Detect which cell encompasses the target text, then output its [x, y] center coordinate. 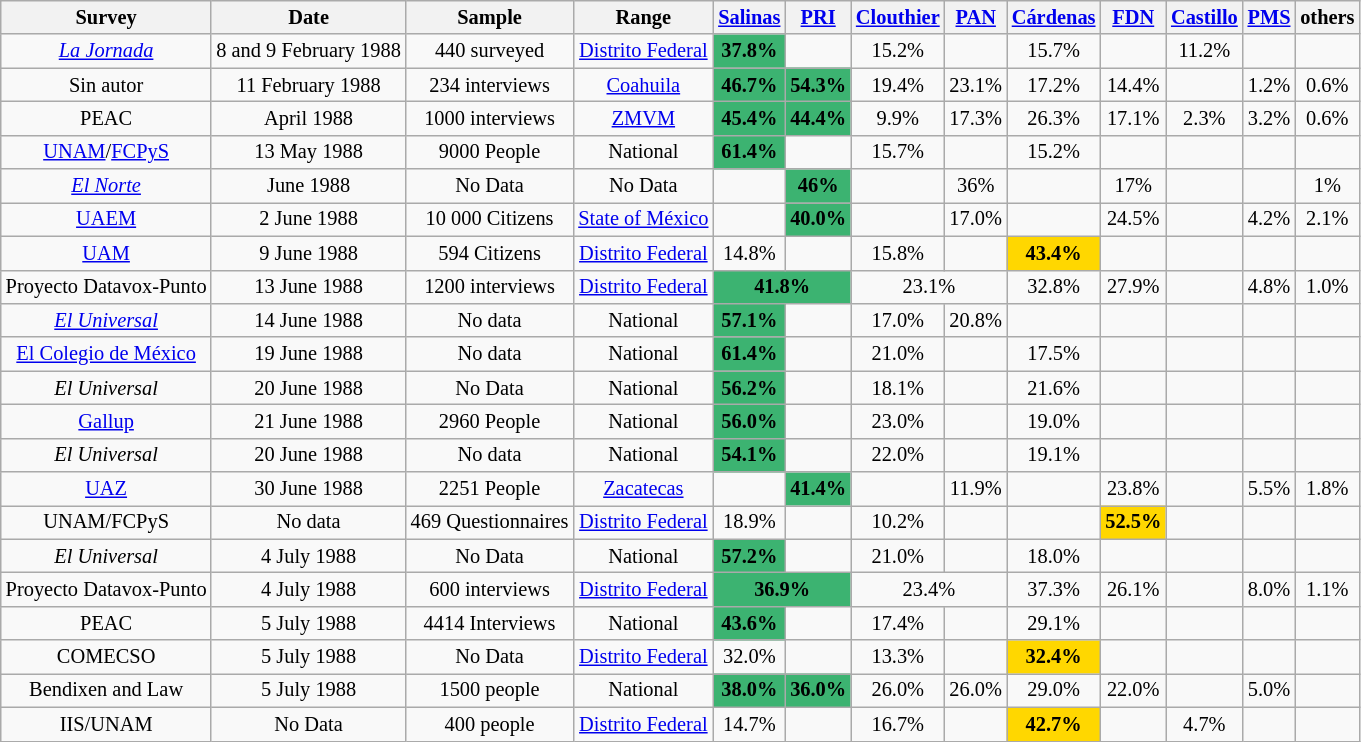
10 000 Citizens [490, 219]
ZMVM [643, 118]
1000 interviews [490, 118]
9 June 1988 [308, 253]
13 June 1988 [308, 287]
others [1327, 17]
46.7% [749, 85]
45.4% [749, 118]
Salinas [749, 17]
15.8% [898, 253]
29.0% [1054, 690]
June 1988 [308, 186]
4.7% [1204, 724]
2.1% [1327, 219]
23.8% [1133, 489]
43.6% [749, 623]
9.9% [898, 118]
57.1% [749, 320]
44.4% [818, 118]
Range [643, 17]
14 June 1988 [308, 320]
32.8% [1054, 287]
20.8% [976, 320]
1.1% [1327, 589]
37.8% [749, 51]
21 June 1988 [308, 421]
1% [1327, 186]
40.0% [818, 219]
17.5% [1054, 354]
469 Questionnaires [490, 522]
234 interviews [490, 85]
57.2% [749, 556]
37.3% [1054, 589]
8.0% [1270, 589]
21.6% [1054, 388]
2960 People [490, 421]
19 June 1988 [308, 354]
Sample [490, 17]
2251 People [490, 489]
8 and 9 February 1988 [308, 51]
Sin autor [106, 85]
2 June 1988 [308, 219]
Clouthier [898, 17]
17.2% [1054, 85]
Bendixen and Law [106, 690]
19.4% [898, 85]
El Colegio de México [106, 354]
18.9% [749, 522]
32.0% [749, 657]
PAN [976, 17]
Castillo [1204, 17]
11.9% [976, 489]
18.1% [898, 388]
54.1% [749, 455]
1200 interviews [490, 287]
2.3% [1204, 118]
14.4% [1133, 85]
16.7% [898, 724]
32.4% [1054, 657]
23.4% [929, 589]
Date [308, 17]
29.1% [1054, 623]
36% [976, 186]
41.4% [818, 489]
17% [1133, 186]
5.5% [1270, 489]
400 people [490, 724]
4.8% [1270, 287]
April 1988 [308, 118]
5.0% [1270, 690]
9000 People [490, 152]
52.5% [1133, 522]
FDN [1133, 17]
11.2% [1204, 51]
4.2% [1270, 219]
El Norte [106, 186]
27.9% [1133, 287]
UAZ [106, 489]
10.2% [898, 522]
UAM [106, 253]
4414 Interviews [490, 623]
11 February 1988 [308, 85]
36.9% [782, 589]
1.0% [1327, 287]
PRI [818, 17]
14.8% [749, 253]
54.3% [818, 85]
440 surveyed [490, 51]
26.1% [1133, 589]
Coahuila [643, 85]
IIS/UNAM [106, 724]
Zacatecas [643, 489]
46% [818, 186]
COMECSO [106, 657]
Gallup [106, 421]
19.0% [1054, 421]
La Jornada [106, 51]
43.4% [1054, 253]
17.4% [898, 623]
UAEM [106, 219]
23.0% [898, 421]
Cárdenas [1054, 17]
26.3% [1054, 118]
56.2% [749, 388]
1500 people [490, 690]
Survey [106, 17]
17.3% [976, 118]
3.2% [1270, 118]
38.0% [749, 690]
56.0% [749, 421]
19.1% [1054, 455]
600 interviews [490, 589]
1.2% [1270, 85]
41.8% [782, 287]
1.8% [1327, 489]
42.7% [1054, 724]
13.3% [898, 657]
State of México [643, 219]
30 June 1988 [308, 489]
24.5% [1133, 219]
13 May 1988 [308, 152]
36.0% [818, 690]
17.1% [1133, 118]
594 Citizens [490, 253]
14.7% [749, 724]
18.0% [1054, 556]
PMS [1270, 17]
